Capture the cell that displays the provided text and extract its (x, y) central coordinate. 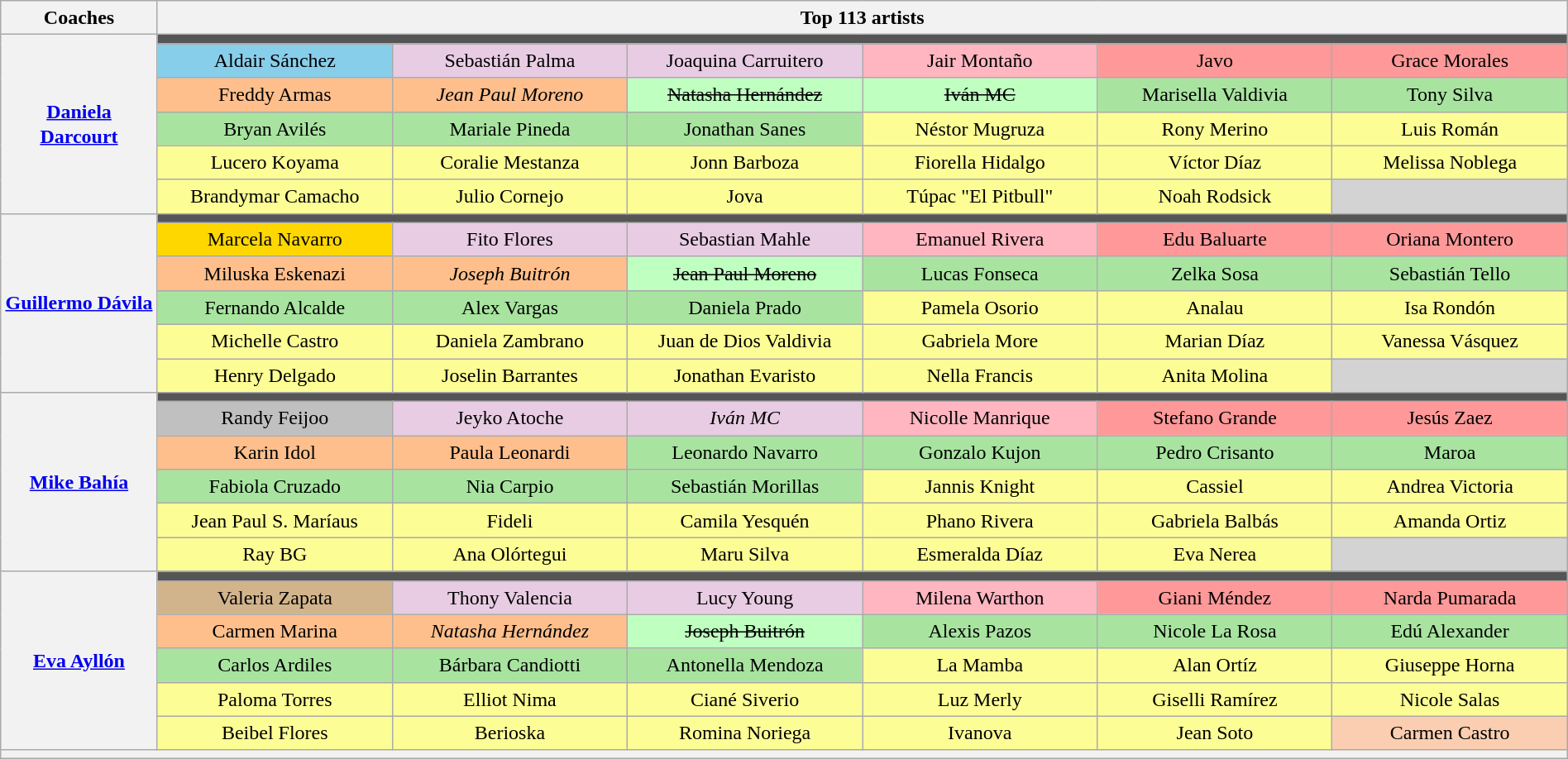
Julio Cornejo (509, 197)
Emanuel Rivera (980, 240)
Ana Olórtegui (509, 554)
Analau (1215, 308)
Cassiel (1215, 486)
Pamela Osorio (980, 308)
Víctor Díaz (1215, 162)
Mike Bahía (79, 482)
Giani Méndez (1215, 597)
Phano Rivera (980, 521)
Fiorella Hidalgo (980, 162)
Freddy Armas (275, 94)
Daniela Prado (745, 308)
Bárbara Candiotti (509, 665)
Andrea Victoria (1450, 486)
Milena Warthon (980, 597)
Ciané Siverio (745, 699)
Top 113 artists (862, 18)
Joselin Barrantes (509, 375)
Túpac "El Pitbull" (980, 197)
Nicole La Rosa (1215, 632)
Brandymar Camacho (275, 197)
Melissa Noblega (1450, 162)
Lucy Young (745, 597)
Fabiola Cruzado (275, 486)
Edú Alexander (1450, 632)
Paula Leonardi (509, 453)
Michelle Castro (275, 341)
Stefano Grande (1215, 418)
Maroa (1450, 453)
Randy Feijoo (275, 418)
Oriana Montero (1450, 240)
Karin Idol (275, 453)
Daniela Zambrano (509, 341)
Ivanova (980, 733)
Jonn Barboza (745, 162)
Henry Delgado (275, 375)
Romina Noriega (745, 733)
Jonathan Evaristo (745, 375)
Zelka Sosa (1215, 273)
Sebastián Palma (509, 61)
Leonardo Navarro (745, 453)
Aldair Sánchez (275, 61)
Gabriela Balbás (1215, 521)
Coralie Mestanza (509, 162)
Rony Merino (1215, 129)
Nia Carpio (509, 486)
Amanda Ortiz (1450, 521)
Antonella Mendoza (745, 665)
Fito Flores (509, 240)
Carlos Ardiles (275, 665)
Néstor Mugruza (980, 129)
Berioska (509, 733)
Lucas Fonseca (980, 273)
Elliot Nima (509, 699)
Carmen Marina (275, 632)
Paloma Torres (275, 699)
Thony Valencia (509, 597)
Jeyko Atoche (509, 418)
Mariale Pineda (509, 129)
Gonzalo Kujon (980, 453)
Jean Paul S. Maríaus (275, 521)
Marisella Valdivia (1215, 94)
Beibel Flores (275, 733)
Tony Silva (1450, 94)
Edu Baluarte (1215, 240)
Camila Yesquén (745, 521)
Pedro Crisanto (1215, 453)
Bryan Avilés (275, 129)
Gabriela More (980, 341)
Narda Pumarada (1450, 597)
Giselli Ramírez (1215, 699)
Grace Morales (1450, 61)
Jova (745, 197)
Nella Francis (980, 375)
Marcela Navarro (275, 240)
Vanessa Vásquez (1450, 341)
Sebastián Tello (1450, 273)
Noah Rodsick (1215, 197)
Jonathan Sanes (745, 129)
Jean Soto (1215, 733)
Guillermo Dávila (79, 303)
Sebastián Morillas (745, 486)
Valeria Zapata (275, 597)
Coaches (79, 18)
La Mamba (980, 665)
Nicole Salas (1450, 699)
Jair Montaño (980, 61)
Nicolle Manrique (980, 418)
Eva Nerea (1215, 554)
Jesús Zaez (1450, 418)
Esmeralda Díaz (980, 554)
Marian Díaz (1215, 341)
Carmen Castro (1450, 733)
Alex Vargas (509, 308)
Isa Rondón (1450, 308)
Fideli (509, 521)
Jannis Knight (980, 486)
Luis Román (1450, 129)
Joaquina Carruitero (745, 61)
Daniela Darcourt (79, 124)
Luz Merly (980, 699)
Juan de Dios Valdivia (745, 341)
Alexis Pazos (980, 632)
Eva Ayllón (79, 661)
Giuseppe Horna (1450, 665)
Javo (1215, 61)
Lucero Koyama (275, 162)
Miluska Eskenazi (275, 273)
Anita Molina (1215, 375)
Alan Ortíz (1215, 665)
Fernando Alcalde (275, 308)
Ray BG (275, 554)
Sebastian Mahle (745, 240)
Maru Silva (745, 554)
